Detect which cell encompasses the target text, then output its [x, y] center coordinate. 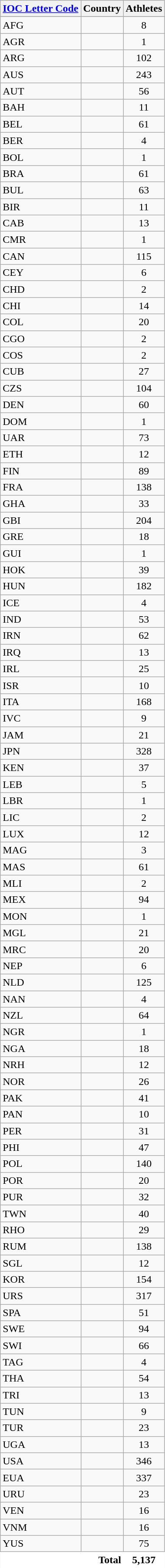
AGR [41, 42]
125 [144, 982]
26 [144, 1081]
PHI [41, 1147]
TUR [41, 1428]
CAB [41, 223]
LUX [41, 834]
62 [144, 636]
PAN [41, 1114]
154 [144, 1280]
IOC Letter Code [41, 9]
ARG [41, 58]
BUL [41, 190]
SPA [41, 1313]
63 [144, 190]
32 [144, 1197]
RHO [41, 1230]
YUS [41, 1544]
60 [144, 405]
POL [41, 1164]
PUR [41, 1197]
MGL [41, 933]
CGO [41, 339]
BEL [41, 124]
168 [144, 702]
102 [144, 58]
DEN [41, 405]
53 [144, 619]
IVC [41, 718]
SGL [41, 1263]
BIR [41, 207]
TAG [41, 1362]
ITA [41, 702]
NLD [41, 982]
Country [102, 9]
NGR [41, 1032]
KEN [41, 768]
UGA [41, 1444]
NAN [41, 999]
31 [144, 1131]
LBR [41, 801]
GRE [41, 537]
182 [144, 586]
TRI [41, 1395]
PER [41, 1131]
BAH [41, 108]
FIN [41, 470]
IRN [41, 636]
337 [144, 1477]
204 [144, 520]
33 [144, 504]
POR [41, 1180]
IRQ [41, 652]
317 [144, 1296]
CHI [41, 306]
MON [41, 916]
MAS [41, 867]
75 [144, 1544]
5,137 [144, 1560]
56 [144, 91]
39 [144, 570]
37 [144, 768]
73 [144, 438]
SWI [41, 1346]
NZL [41, 1016]
64 [144, 1016]
NGA [41, 1049]
51 [144, 1313]
BER [41, 140]
ICE [41, 603]
CZS [41, 388]
14 [144, 306]
NEP [41, 966]
THA [41, 1379]
TWN [41, 1213]
104 [144, 388]
KOR [41, 1280]
COS [41, 355]
COL [41, 322]
IRL [41, 669]
VEN [41, 1510]
140 [144, 1164]
8 [144, 25]
243 [144, 75]
25 [144, 669]
SWE [41, 1329]
27 [144, 372]
GHA [41, 504]
MAG [41, 850]
VNM [41, 1527]
JAM [41, 735]
URU [41, 1494]
47 [144, 1147]
LIC [41, 817]
AFG [41, 25]
89 [144, 470]
TUN [41, 1411]
CHD [41, 289]
ETH [41, 454]
FRA [41, 487]
ISR [41, 685]
GBI [41, 520]
IND [41, 619]
AUS [41, 75]
CAN [41, 256]
MRC [41, 949]
GUI [41, 553]
USA [41, 1461]
JPN [41, 751]
328 [144, 751]
115 [144, 256]
NRH [41, 1065]
RUM [41, 1246]
CMR [41, 240]
URS [41, 1296]
UAR [41, 438]
3 [144, 850]
AUT [41, 91]
MEX [41, 900]
54 [144, 1379]
PAK [41, 1098]
CUB [41, 372]
40 [144, 1213]
41 [144, 1098]
LEB [41, 784]
MLI [41, 883]
DOM [41, 421]
EUA [41, 1477]
5 [144, 784]
HUN [41, 586]
BOL [41, 157]
BRA [41, 173]
NOR [41, 1081]
66 [144, 1346]
Athletes [144, 9]
29 [144, 1230]
346 [144, 1461]
HOK [41, 570]
Total [62, 1560]
CEY [41, 273]
